For the text-containing cell, return its midpoint in (x, y) coordinate format. 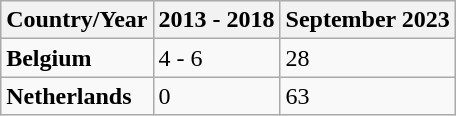
4 - 6 (216, 58)
Netherlands (77, 96)
September 2023 (368, 20)
2013 - 2018 (216, 20)
Country/Year (77, 20)
Belgium (77, 58)
0 (216, 96)
63 (368, 96)
28 (368, 58)
